Return the (X, Y) coordinate for the center point of the cell that contains the specified text.  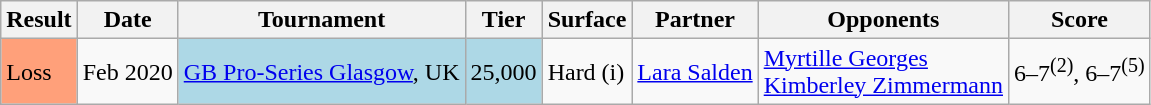
25,000 (504, 72)
Myrtille Georges Kimberley Zimmermann (883, 72)
Date (128, 20)
Tournament (322, 20)
GB Pro-Series Glasgow, UK (322, 72)
Score (1080, 20)
Tier (504, 20)
6–7(2), 6–7(5) (1080, 72)
Partner (695, 20)
Surface (587, 20)
Opponents (883, 20)
Loss (39, 72)
Feb 2020 (128, 72)
Lara Salden (695, 72)
Hard (i) (587, 72)
Result (39, 20)
